Determine the [x, y] coordinate at the center of the cell enclosing the given text.  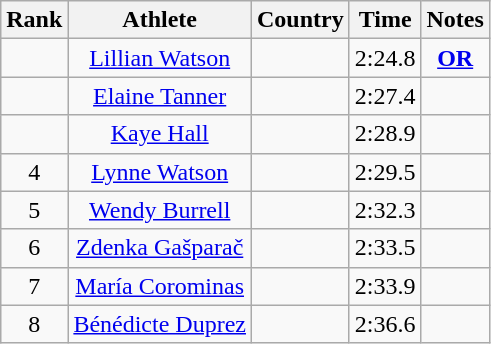
María Corominas [160, 286]
2:27.4 [385, 96]
Athlete [160, 20]
8 [34, 324]
Lillian Watson [160, 58]
6 [34, 248]
Wendy Burrell [160, 210]
2:33.5 [385, 248]
2:33.9 [385, 286]
2:29.5 [385, 172]
Rank [34, 20]
Notes [455, 20]
4 [34, 172]
2:36.6 [385, 324]
2:28.9 [385, 134]
Kaye Hall [160, 134]
5 [34, 210]
Bénédicte Duprez [160, 324]
Country [301, 20]
2:32.3 [385, 210]
2:24.8 [385, 58]
OR [455, 58]
Elaine Tanner [160, 96]
7 [34, 286]
Zdenka Gašparač [160, 248]
Lynne Watson [160, 172]
Time [385, 20]
